Capture the cell that displays the provided text and extract its [x, y] central coordinate. 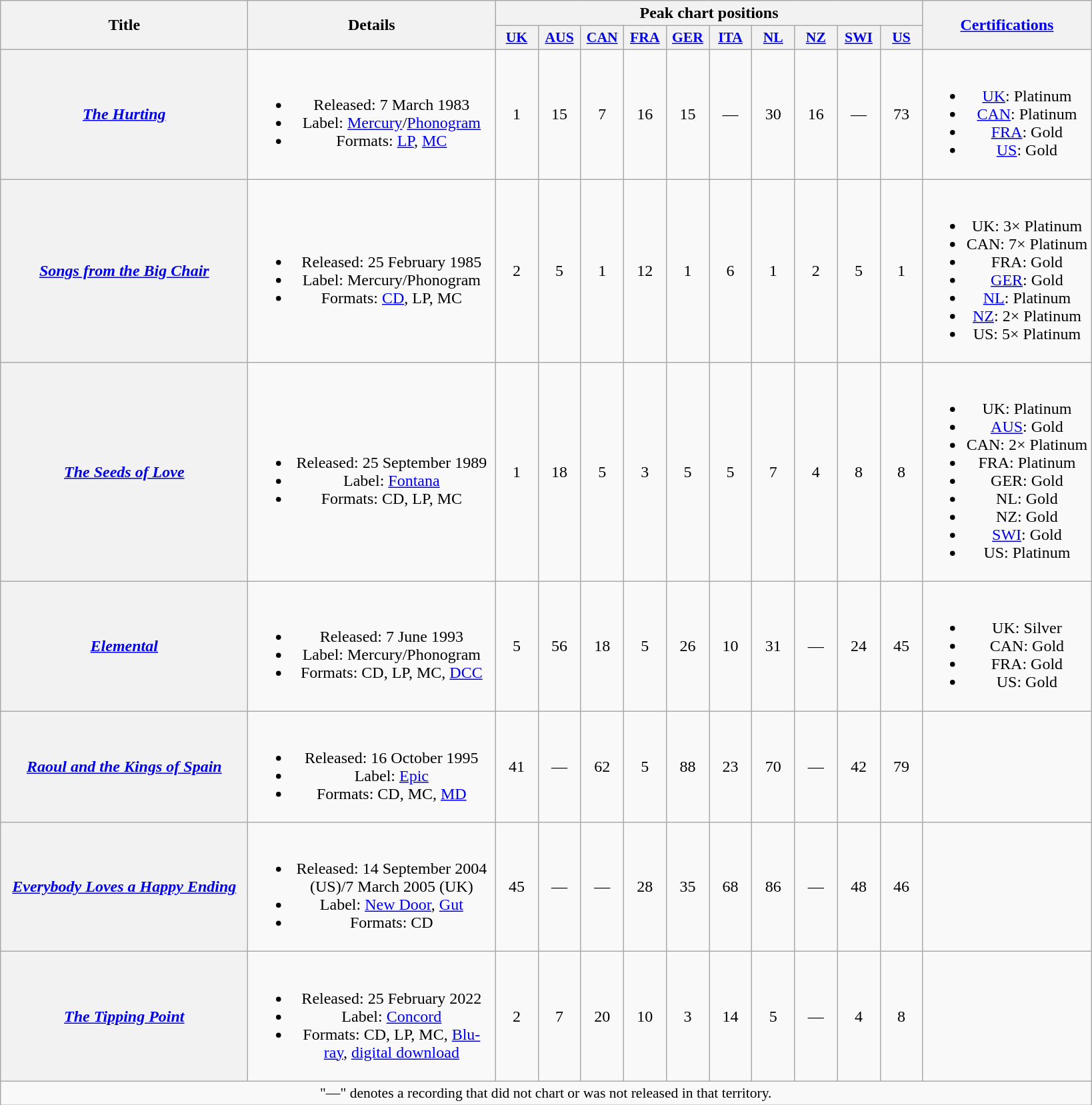
73 [901, 114]
Raoul and the Kings of Spain [124, 766]
42 [859, 766]
NZ [816, 38]
The Tipping Point [124, 1016]
31 [773, 646]
GER [687, 38]
CAN [602, 38]
Released: 14 September 2004 (US)/7 March 2005 (UK)Label: New Door, GutFormats: CD [372, 887]
12 [645, 271]
86 [773, 887]
AUS [559, 38]
68 [731, 887]
NL [773, 38]
30 [773, 114]
56 [559, 646]
41 [517, 766]
28 [645, 887]
26 [687, 646]
Certifications [1007, 25]
US [901, 38]
88 [687, 766]
The Seeds of Love [124, 472]
"—" denotes a recording that did not chart or was not released in that territory. [546, 1093]
79 [901, 766]
14 [731, 1016]
UK: SilverCAN: GoldFRA: GoldUS: Gold [1007, 646]
Released: 25 September 1989Label: FontanaFormats: CD, LP, MC [372, 472]
The Hurting [124, 114]
24 [859, 646]
Released: 25 February 1985Label: Mercury/PhonogramFormats: CD, LP, MC [372, 271]
Title [124, 25]
Everybody Loves a Happy Ending [124, 887]
Released: 25 February 2022Label: ConcordFormats: CD, LP, MC, Blu-ray, digital download [372, 1016]
FRA [645, 38]
Details [372, 25]
23 [731, 766]
UK: PlatinumAUS: GoldCAN: 2× PlatinumFRA: PlatinumGER: GoldNL: GoldNZ: GoldSWI: GoldUS: Platinum [1007, 472]
UK [517, 38]
20 [602, 1016]
Songs from the Big Chair [124, 271]
Elemental [124, 646]
SWI [859, 38]
35 [687, 887]
Peak chart positions [709, 13]
Released: 16 October 1995Label: EpicFormats: CD, MC, MD [372, 766]
6 [731, 271]
48 [859, 887]
Released: 7 June 1993Label: Mercury/PhonogramFormats: CD, LP, MC, DCC [372, 646]
UK: PlatinumCAN: PlatinumFRA: GoldUS: Gold [1007, 114]
70 [773, 766]
62 [602, 766]
46 [901, 887]
Released: 7 March 1983Label: Mercury/PhonogramFormats: LP, MC [372, 114]
ITA [731, 38]
UK: 3× PlatinumCAN: 7× PlatinumFRA: GoldGER: GoldNL: PlatinumNZ: 2× PlatinumUS: 5× Platinum [1007, 271]
